Detect which cell encompasses the target text, then output its (x, y) center coordinate. 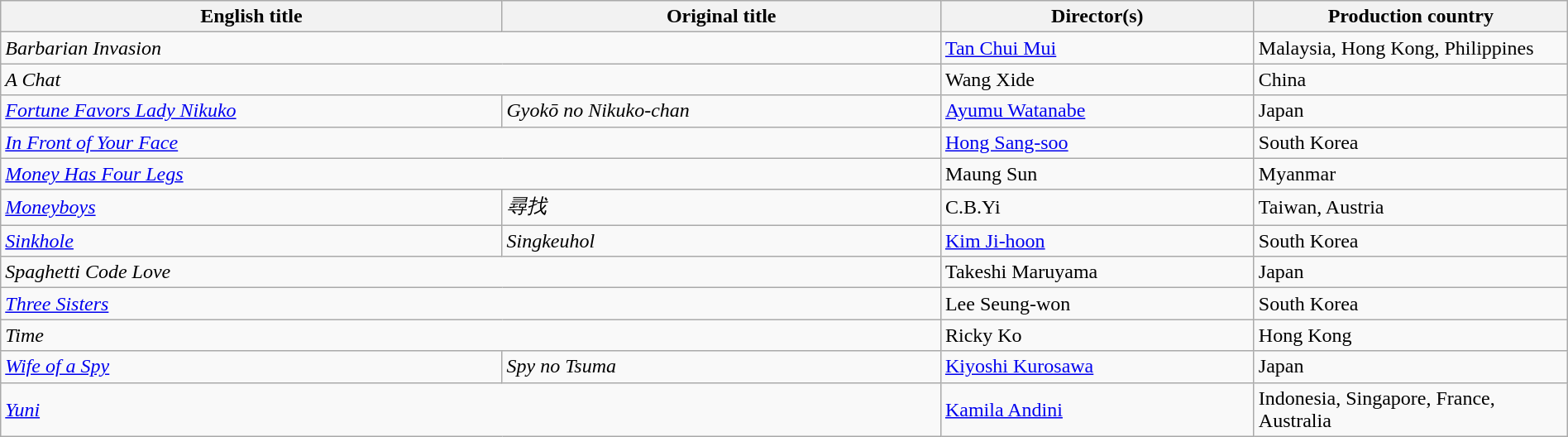
Singkeuhol (721, 241)
Sinkhole (251, 241)
Hong Sang-soo (1097, 142)
Time (471, 335)
Malaysia, Hong Kong, Philippines (1411, 48)
Wife of a Spy (251, 367)
Ricky Ko (1097, 335)
尋找 (721, 207)
Original title (721, 17)
Barbarian Invasion (471, 48)
Myanmar (1411, 174)
Indonesia, Singapore, France, Australia (1411, 409)
Money Has Four Legs (471, 174)
Hong Kong (1411, 335)
Takeshi Maruyama (1097, 272)
Tan Chui Mui (1097, 48)
Yuni (471, 409)
Kamila Andini (1097, 409)
Lee Seung-won (1097, 304)
Taiwan, Austria (1411, 207)
Fortune Favors Lady Nikuko (251, 111)
In Front of Your Face (471, 142)
Spy no Tsuma (721, 367)
A Chat (471, 79)
Moneyboys (251, 207)
Wang Xide (1097, 79)
Kim Ji-hoon (1097, 241)
China (1411, 79)
Director(s) (1097, 17)
Kiyoshi Kurosawa (1097, 367)
Ayumu Watanabe (1097, 111)
Gyokō no Nikuko-chan (721, 111)
Three Sisters (471, 304)
English title (251, 17)
Maung Sun (1097, 174)
C.B.Yi (1097, 207)
Spaghetti Code Love (471, 272)
Production country (1411, 17)
